Extract the (x, y) coordinate from the center of the cell holding the provided text.  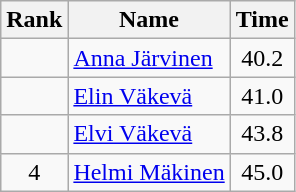
Rank (34, 20)
4 (34, 172)
Elvi Väkevä (149, 134)
Name (149, 20)
Helmi Mäkinen (149, 172)
41.0 (262, 96)
45.0 (262, 172)
Time (262, 20)
43.8 (262, 134)
Anna Järvinen (149, 58)
Elin Väkevä (149, 96)
40.2 (262, 58)
